Locate the cell with the specified text and output its (x, y) center coordinate. 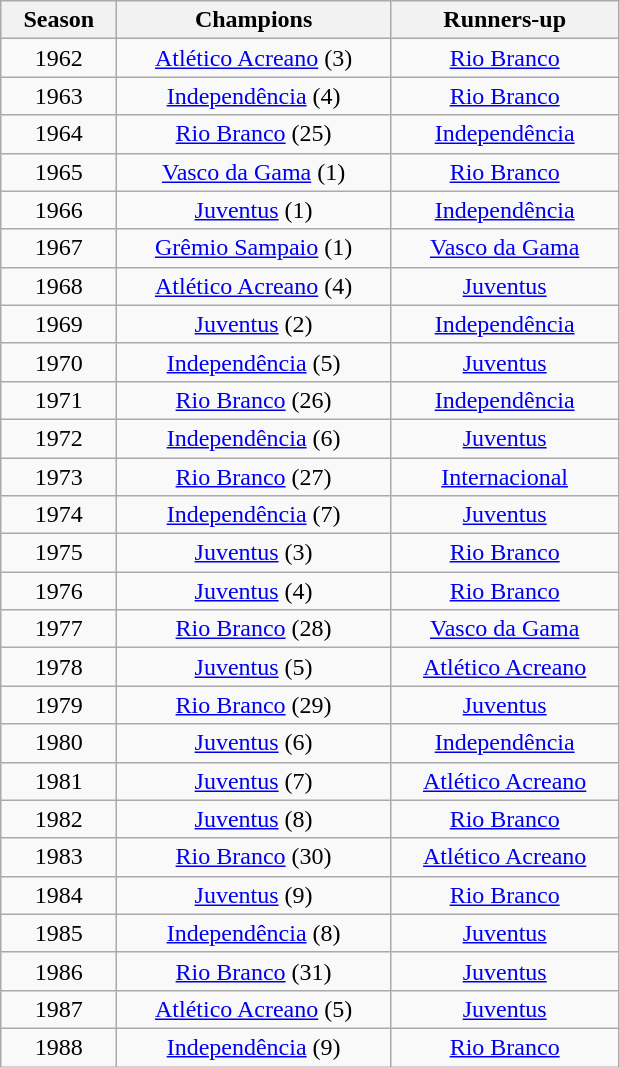
1979 (59, 705)
1975 (59, 553)
Rio Branco (30) (254, 857)
Independência (4) (254, 96)
1987 (59, 1009)
1969 (59, 324)
1974 (59, 515)
Vasco da Gama (1) (254, 172)
Runners-up (504, 20)
Juventus (1) (254, 210)
1970 (59, 362)
Rio Branco (27) (254, 477)
Juventus (8) (254, 819)
1971 (59, 400)
1963 (59, 96)
1978 (59, 667)
Juventus (2) (254, 324)
1986 (59, 971)
Juventus (5) (254, 667)
Juventus (3) (254, 553)
Rio Branco (31) (254, 971)
Rio Branco (26) (254, 400)
1984 (59, 895)
Champions (254, 20)
1981 (59, 781)
1983 (59, 857)
Juventus (9) (254, 895)
Juventus (4) (254, 591)
1982 (59, 819)
Independência (9) (254, 1047)
Independência (7) (254, 515)
Season (59, 20)
Rio Branco (25) (254, 134)
Rio Branco (28) (254, 629)
1985 (59, 933)
Independência (6) (254, 438)
1976 (59, 591)
1962 (59, 58)
Rio Branco (29) (254, 705)
1973 (59, 477)
Independência (5) (254, 362)
1972 (59, 438)
1967 (59, 248)
Juventus (6) (254, 743)
1965 (59, 172)
Independência (8) (254, 933)
Atlético Acreano (4) (254, 286)
1968 (59, 286)
Atlético Acreano (3) (254, 58)
Juventus (7) (254, 781)
1988 (59, 1047)
Atlético Acreano (5) (254, 1009)
1966 (59, 210)
Grêmio Sampaio (1) (254, 248)
Internacional (504, 477)
1980 (59, 743)
1977 (59, 629)
1964 (59, 134)
